Return [x, y] of the center of cell containing provided text 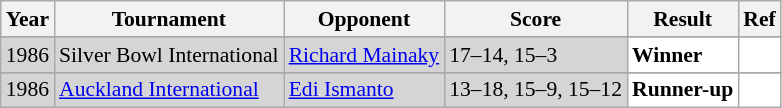
17–14, 15–3 [536, 55]
Opponent [364, 19]
Year [28, 19]
Silver Bowl International [169, 55]
Tournament [169, 19]
Richard Mainaky [364, 55]
Winner [682, 55]
Score [536, 19]
Runner-up [682, 90]
Auckland International [169, 90]
Ref [759, 19]
Edi Ismanto [364, 90]
Result [682, 19]
13–18, 15–9, 15–12 [536, 90]
